Output the (x, y) coordinate of the center of the cell containing the given text.  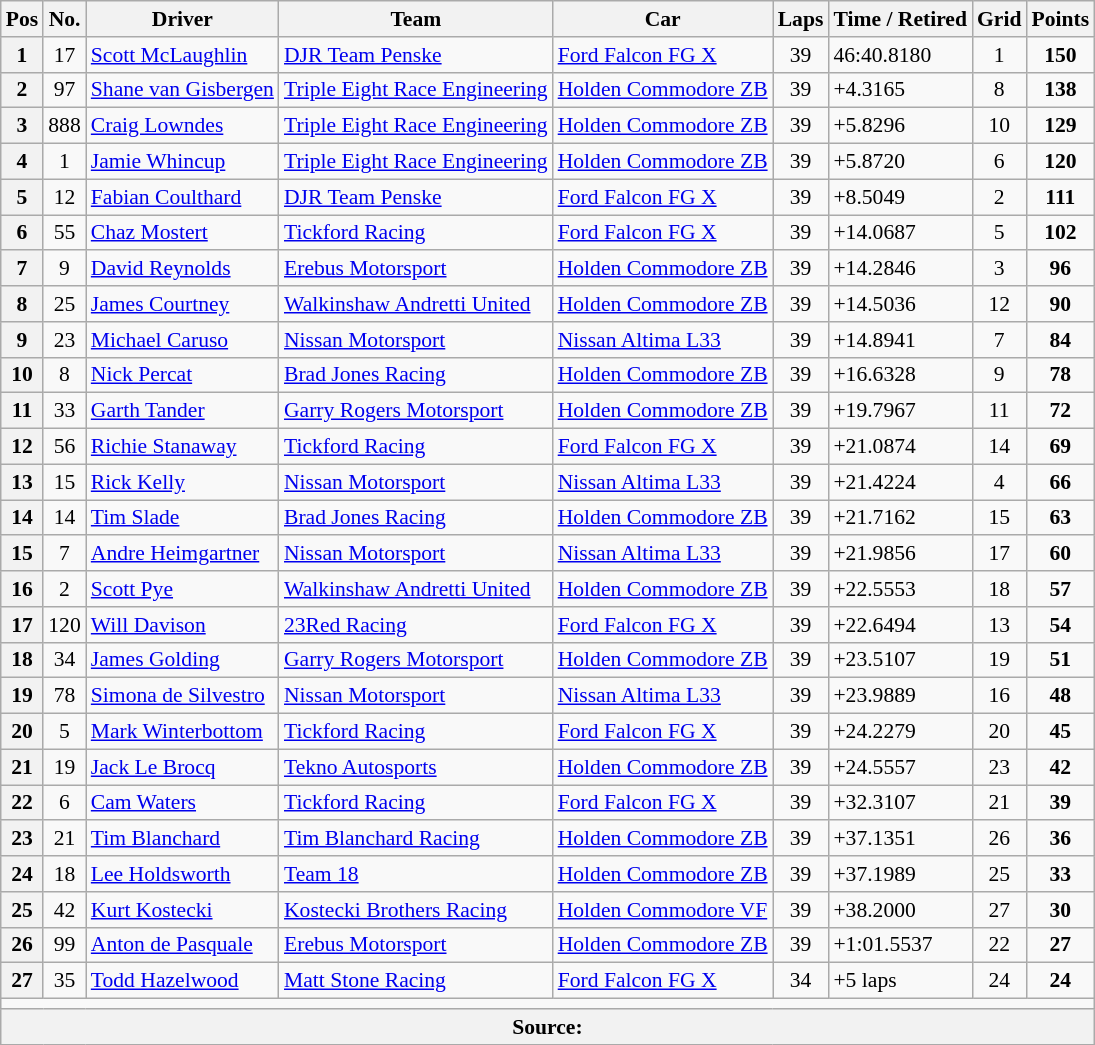
+24.2279 (900, 732)
Todd Hazelwood (182, 981)
+14.0687 (900, 233)
James Courtney (182, 304)
Kurt Kostecki (182, 910)
Driver (182, 19)
David Reynolds (182, 269)
Cam Waters (182, 803)
Craig Lowndes (182, 126)
66 (1061, 482)
+22.6494 (900, 625)
57 (1061, 589)
Garth Tander (182, 411)
46:40.8180 (900, 55)
+22.5553 (900, 589)
Source: (548, 1027)
+37.1351 (900, 839)
888 (64, 126)
Matt Stone Racing (416, 981)
Simona de Silvestro (182, 696)
55 (64, 233)
60 (1061, 554)
+1:01.5537 (900, 945)
+21.9856 (900, 554)
Shane van Gisbergen (182, 90)
23Red Racing (416, 625)
Lee Holdsworth (182, 874)
Tim Blanchard (182, 839)
Fabian Coulthard (182, 197)
+14.5036 (900, 304)
+21.0874 (900, 447)
Jack Le Brocq (182, 767)
Tim Slade (182, 518)
Scott McLaughlin (182, 55)
45 (1061, 732)
Laps (801, 19)
Tekno Autosports (416, 767)
Team (416, 19)
Will Davison (182, 625)
+21.7162 (900, 518)
+5 laps (900, 981)
Grid (1000, 19)
Chaz Mostert (182, 233)
+32.3107 (900, 803)
111 (1061, 197)
30 (1061, 910)
Holden Commodore VF (663, 910)
Car (663, 19)
+24.5557 (900, 767)
97 (64, 90)
48 (1061, 696)
72 (1061, 411)
Anton de Pasquale (182, 945)
Points (1061, 19)
Pos (22, 19)
+8.5049 (900, 197)
+4.3165 (900, 90)
Kostecki Brothers Racing (416, 910)
102 (1061, 233)
+14.8941 (900, 340)
+23.5107 (900, 660)
69 (1061, 447)
+14.2846 (900, 269)
Nick Percat (182, 375)
Tim Blanchard Racing (416, 839)
Rick Kelly (182, 482)
+23.9889 (900, 696)
Team 18 (416, 874)
Michael Caruso (182, 340)
138 (1061, 90)
35 (64, 981)
54 (1061, 625)
+16.6328 (900, 375)
51 (1061, 660)
Time / Retired (900, 19)
84 (1061, 340)
+37.1989 (900, 874)
99 (64, 945)
90 (1061, 304)
No. (64, 19)
150 (1061, 55)
+19.7967 (900, 411)
56 (64, 447)
63 (1061, 518)
+5.8296 (900, 126)
96 (1061, 269)
Andre Heimgartner (182, 554)
+5.8720 (900, 162)
129 (1061, 126)
James Golding (182, 660)
Scott Pye (182, 589)
Mark Winterbottom (182, 732)
+21.4224 (900, 482)
+38.2000 (900, 910)
Richie Stanaway (182, 447)
36 (1061, 839)
Jamie Whincup (182, 162)
